Identify which cell holds the provided text, then report its (X, Y) central coordinate. 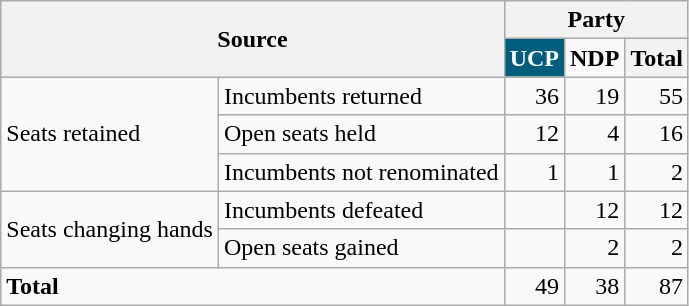
Seats changing hands (110, 229)
Incumbents returned (361, 96)
UCP (534, 58)
Seats retained (110, 134)
NDP (594, 58)
36 (534, 96)
Party (596, 20)
16 (657, 134)
38 (594, 286)
Open seats gained (361, 248)
49 (534, 286)
Source (252, 39)
Incumbents not renominated (361, 172)
Incumbents defeated (361, 210)
Open seats held (361, 134)
55 (657, 96)
19 (594, 96)
87 (657, 286)
4 (594, 134)
